Scan for the cell matching the given text and deliver its (X, Y) coordinate at center. 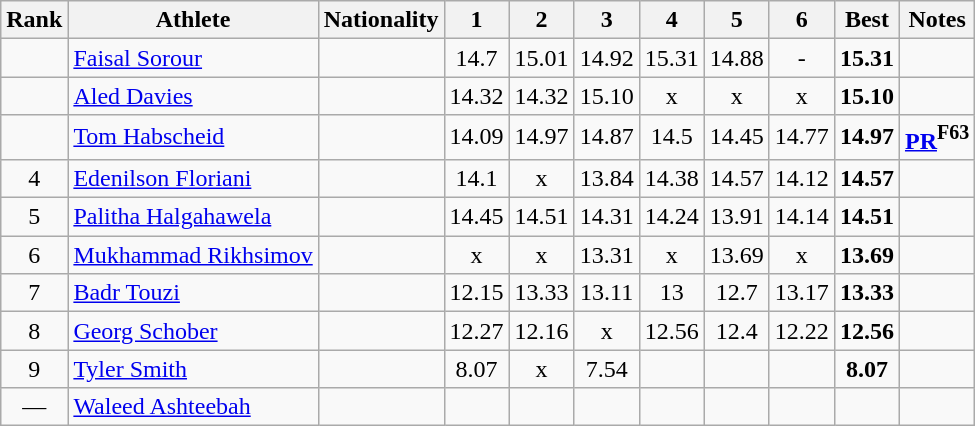
Edenilson Floriani (193, 178)
12.7 (736, 293)
Palitha Halgahawela (193, 217)
12.27 (476, 331)
Tyler Smith (193, 369)
14.14 (802, 217)
Georg Schober (193, 331)
14.09 (476, 138)
- (802, 58)
9 (34, 369)
Athlete (193, 20)
14.31 (606, 217)
14.77 (802, 138)
Notes (936, 20)
13.84 (606, 178)
14.1 (476, 178)
15.01 (542, 58)
12.4 (736, 331)
14.7 (476, 58)
7.54 (606, 369)
1 (476, 20)
Rank (34, 20)
14.92 (606, 58)
12.16 (542, 331)
Best (866, 20)
14.88 (736, 58)
14.24 (672, 217)
Aled Davies (193, 96)
Badr Touzi (193, 293)
14.5 (672, 138)
2 (542, 20)
PRF63 (936, 138)
12.22 (802, 331)
— (34, 407)
7 (34, 293)
14.38 (672, 178)
Waleed Ashteebah (193, 407)
13.91 (736, 217)
3 (606, 20)
13.17 (802, 293)
13.11 (606, 293)
14.12 (802, 178)
Nationality (381, 20)
13 (672, 293)
12.15 (476, 293)
Faisal Sorour (193, 58)
Tom Habscheid (193, 138)
Mukhammad Rikhsimov (193, 255)
14.87 (606, 138)
13.31 (606, 255)
8 (34, 331)
